Capture the cell that displays the provided text and extract its (X, Y) central coordinate. 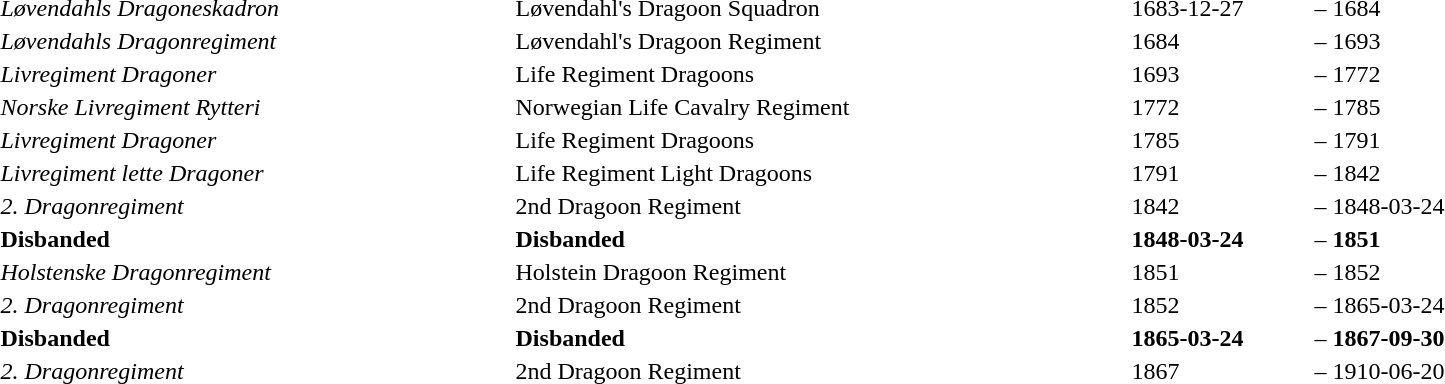
1684 (1220, 41)
Norwegian Life Cavalry Regiment (820, 107)
Løvendahl's Dragoon Regiment (820, 41)
1865-03-24 (1220, 338)
1851 (1220, 272)
Holstein Dragoon Regiment (820, 272)
1693 (1220, 74)
1842 (1220, 206)
1772 (1220, 107)
1848-03-24 (1220, 239)
Life Regiment Light Dragoons (820, 173)
1852 (1220, 305)
1785 (1220, 140)
1791 (1220, 173)
